Identify which cell holds the provided text, then report its (X, Y) central coordinate. 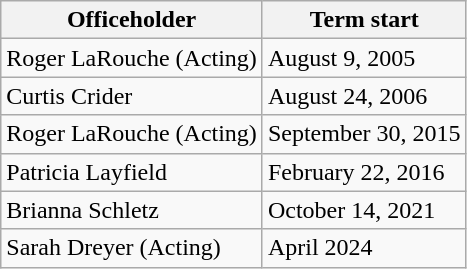
October 14, 2021 (364, 210)
Term start (364, 20)
February 22, 2016 (364, 172)
Curtis Crider (132, 96)
August 9, 2005 (364, 58)
Officeholder (132, 20)
Patricia Layfield (132, 172)
April 2024 (364, 248)
September 30, 2015 (364, 134)
August 24, 2006 (364, 96)
Brianna Schletz (132, 210)
Sarah Dreyer (Acting) (132, 248)
